Detect which cell encompasses the target text, then output its (X, Y) center coordinate. 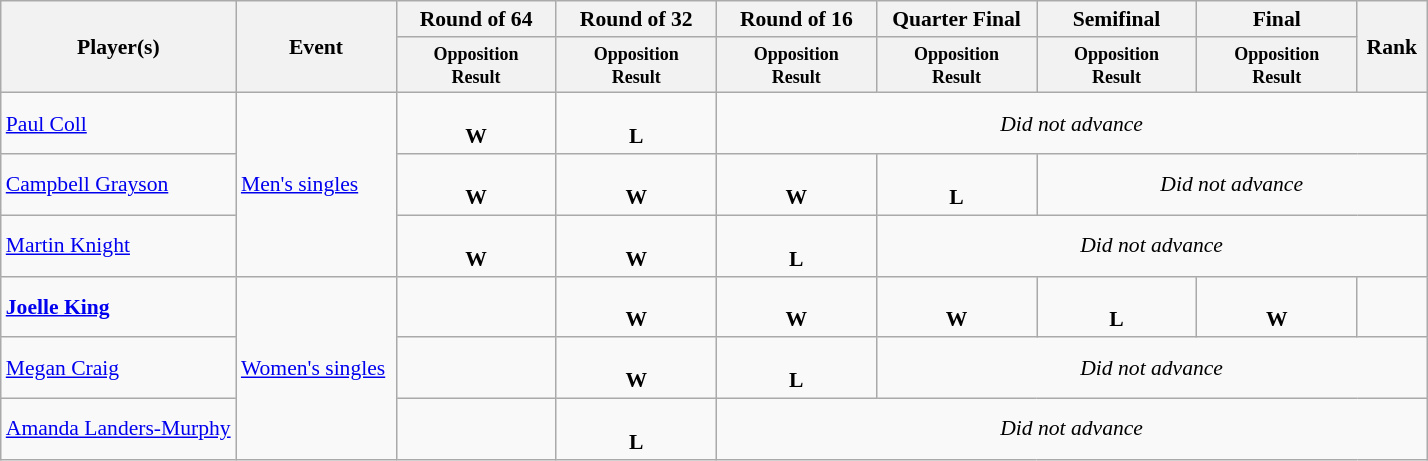
Paul Coll (118, 124)
Men's singles (316, 184)
Round of 64 (476, 19)
Quarter Final (956, 19)
Joelle King (118, 306)
Martin Knight (118, 246)
Women's singles (316, 368)
Megan Craig (118, 368)
Rank (1392, 47)
Round of 32 (636, 19)
Campbell Grayson (118, 184)
Amanda Landers-Murphy (118, 430)
Event (316, 47)
Round of 16 (796, 19)
Player(s) (118, 47)
Semifinal (1116, 19)
Final (1277, 19)
